Capture the cell that displays the provided text and extract its [x, y] central coordinate. 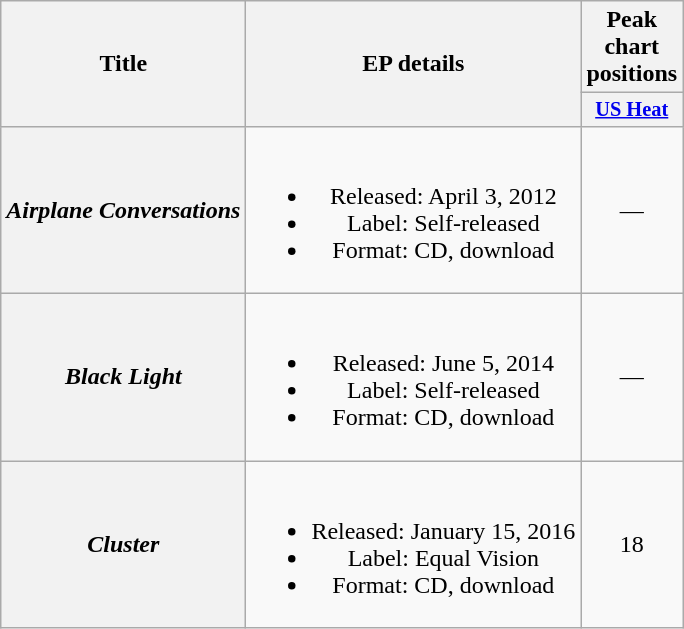
Title [124, 64]
Released: June 5, 2014Label: Self-releasedFormat: CD, download [414, 378]
Airplane Conversations [124, 210]
Released: April 3, 2012Label: Self-releasedFormat: CD, download [414, 210]
Released: January 15, 2016Label: Equal VisionFormat: CD, download [414, 544]
18 [632, 544]
EP details [414, 64]
Black Light [124, 378]
Peak chart positions [632, 47]
US Heat [632, 110]
Cluster [124, 544]
